Identify which cell holds the provided text, then report its [x, y] central coordinate. 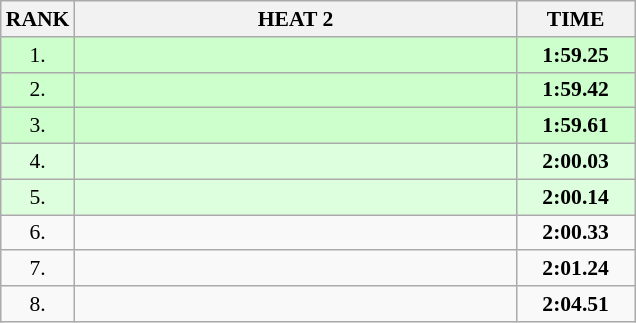
2:00.14 [576, 197]
5. [38, 197]
1. [38, 55]
3. [38, 126]
4. [38, 162]
2. [38, 90]
RANK [38, 19]
HEAT 2 [295, 19]
1:59.25 [576, 55]
6. [38, 233]
1:59.61 [576, 126]
TIME [576, 19]
8. [38, 304]
7. [38, 269]
2:01.24 [576, 269]
2:00.03 [576, 162]
2:00.33 [576, 233]
2:04.51 [576, 304]
1:59.42 [576, 90]
